Provide the [X, Y] coordinate of the cell's center where the given text is located.  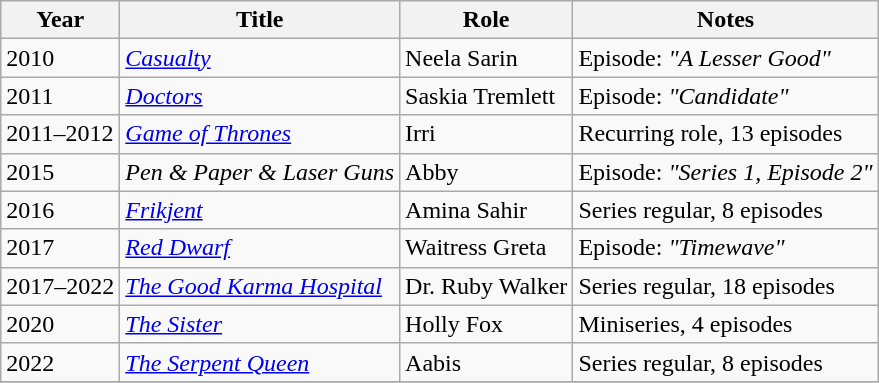
2017 [60, 248]
Notes [726, 20]
Dr. Ruby Walker [486, 286]
Episode: "A Lesser Good" [726, 58]
Recurring role, 13 episodes [726, 134]
Year [60, 20]
Episode: "Candidate" [726, 96]
2011 [60, 96]
Amina Sahir [486, 210]
2015 [60, 172]
Holly Fox [486, 324]
2017–2022 [60, 286]
Saskia Tremlett [486, 96]
Game of Thrones [260, 134]
Episode: "Series 1, Episode 2" [726, 172]
Frikjent [260, 210]
2020 [60, 324]
2022 [60, 362]
Series regular, 18 episodes [726, 286]
Pen & Paper & Laser Guns [260, 172]
Casualty [260, 58]
Role [486, 20]
Miniseries, 4 episodes [726, 324]
Neela Sarin [486, 58]
2016 [60, 210]
Irri [486, 134]
The Sister [260, 324]
The Good Karma Hospital [260, 286]
2010 [60, 58]
Red Dwarf [260, 248]
Abby [486, 172]
Waitress Greta [486, 248]
2011–2012 [60, 134]
Aabis [486, 362]
Episode: "Timewave" [726, 248]
Title [260, 20]
Doctors [260, 96]
The Serpent Queen [260, 362]
